For the text-containing cell, return its midpoint in [x, y] coordinate format. 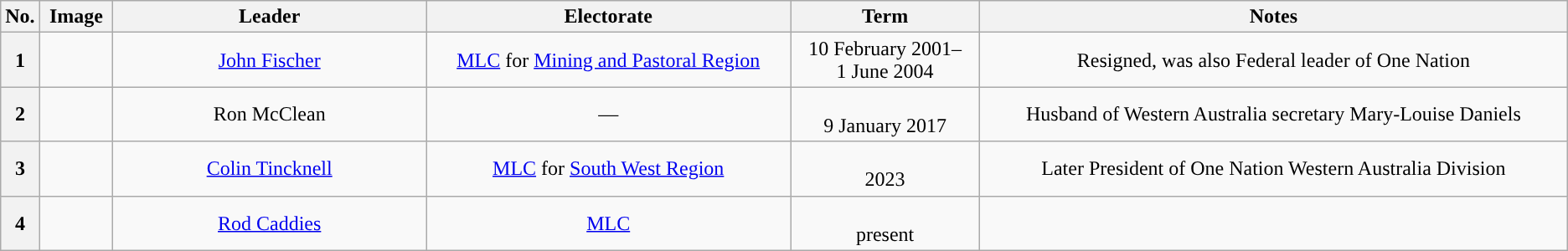
Later President of One Nation Western Australia Division [1274, 169]
Rod Caddies [270, 223]
No. [20, 17]
— [608, 114]
2023 [885, 169]
present [885, 223]
MLC [608, 223]
Resigned, was also Federal leader of One Nation [1274, 60]
Image [75, 17]
9 January 2017 [885, 114]
Ron McClean [270, 114]
Husband of Western Australia secretary Mary-Louise Daniels [1274, 114]
John Fischer [270, 60]
Term [885, 17]
Notes [1274, 17]
Electorate [608, 17]
Leader [270, 17]
MLC for South West Region [608, 169]
3 [20, 169]
4 [20, 223]
2 [20, 114]
1 [20, 60]
Colin Tincknell [270, 169]
MLC for Mining and Pastoral Region [608, 60]
10 February 2001–1 June 2004 [885, 60]
